Scan for the cell matching the given text and deliver its [x, y] coordinate at center. 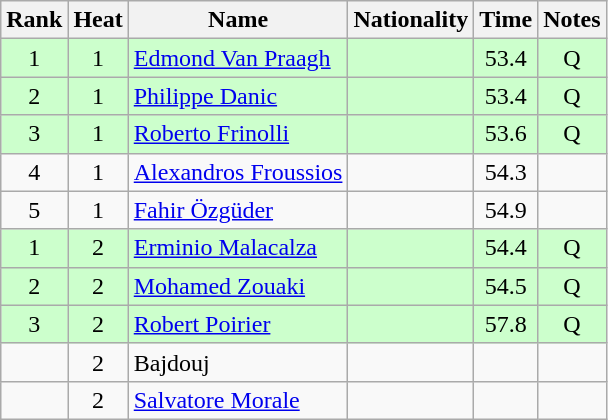
Notes [572, 20]
Nationality [411, 20]
4 [34, 172]
5 [34, 210]
Heat [98, 20]
54.9 [506, 210]
Rank [34, 20]
Fahir Özgüder [238, 210]
Alexandros Froussios [238, 172]
Roberto Frinolli [238, 134]
54.4 [506, 248]
Robert Poirier [238, 324]
Erminio Malacalza [238, 248]
Name [238, 20]
Philippe Danic [238, 96]
57.8 [506, 324]
Mohamed Zouaki [238, 286]
Salvatore Morale [238, 400]
Bajdouj [238, 362]
Time [506, 20]
Edmond Van Praagh [238, 58]
53.6 [506, 134]
54.5 [506, 286]
54.3 [506, 172]
